Provide the (x, y) coordinate of the cell's center where the given text is located.  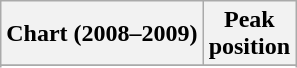
Peakposition (249, 34)
Chart (2008–2009) (102, 34)
